Determine the (X, Y) coordinate at the center of the cell enclosing the given text.  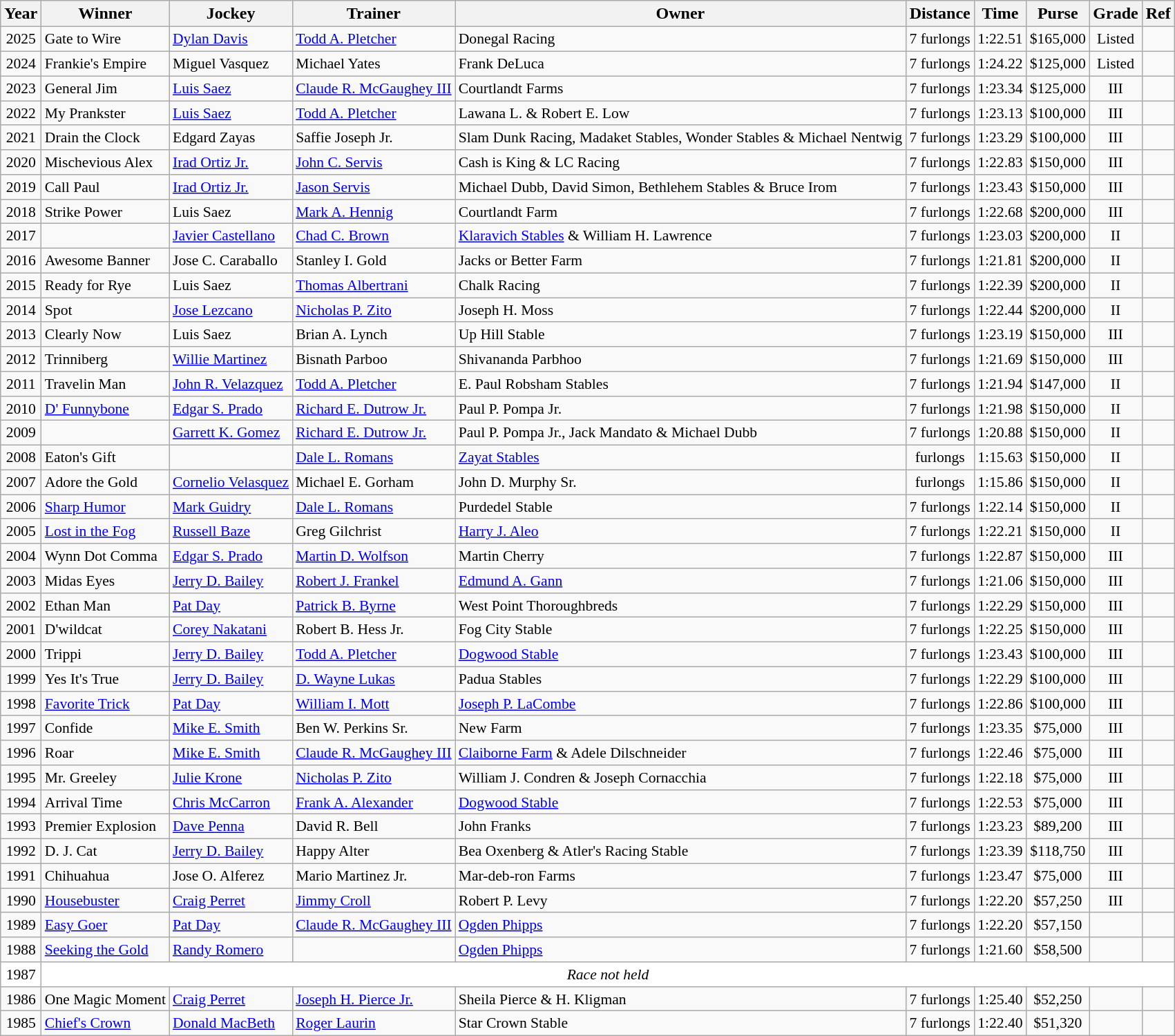
1997 (21, 728)
Martin Cherry (680, 556)
Housebuster (105, 901)
Corey Nakatani (231, 630)
Cornelio Velasquez (231, 482)
General Jim (105, 88)
Jason Servis (374, 187)
D. Wayne Lukas (374, 679)
Harry J. Aleo (680, 531)
1:21.06 (1000, 581)
1:21.69 (1000, 359)
Dave Penna (231, 827)
$147,000 (1058, 384)
1986 (21, 999)
1:22.14 (1000, 507)
Race not held (608, 975)
2006 (21, 507)
1992 (21, 851)
Chalk Racing (680, 285)
Jose O. Alferez (231, 876)
Premier Explosion (105, 827)
Trinniberg (105, 359)
Gate to Wire (105, 39)
1993 (21, 827)
Mark A. Hennig (374, 211)
1:22.40 (1000, 1024)
Courtlandt Farms (680, 88)
$89,200 (1058, 827)
Miguel Vasquez (231, 64)
1:22.68 (1000, 211)
2012 (21, 359)
Shivananda Parbhoo (680, 359)
Bisnath Parboo (374, 359)
2020 (21, 162)
$52,250 (1058, 999)
Time (1000, 14)
2023 (21, 88)
Lawana L. & Robert E. Low (680, 113)
2013 (21, 334)
Roar (105, 753)
Strike Power (105, 211)
2003 (21, 581)
Thomas Albertrani (374, 285)
Sharp Humor (105, 507)
1:23.19 (1000, 334)
David R. Bell (374, 827)
Ref (1158, 14)
Donegal Racing (680, 39)
Chief's Crown (105, 1024)
1:22.53 (1000, 802)
Frank A. Alexander (374, 802)
2014 (21, 310)
2000 (21, 654)
2005 (21, 531)
Javier Castellano (231, 236)
Mario Martinez Jr. (374, 876)
Joseph H. Moss (680, 310)
Year (21, 14)
1985 (21, 1024)
My Prankster (105, 113)
Midas Eyes (105, 581)
1:21.98 (1000, 408)
Klaravich Stables & William H. Lawrence (680, 236)
Robert J. Frankel (374, 581)
Robert P. Levy (680, 901)
Joseph H. Pierce Jr. (374, 999)
1:23.34 (1000, 88)
1994 (21, 802)
Lost in the Fog (105, 531)
2009 (21, 433)
1:22.25 (1000, 630)
Julie Krone (231, 778)
1:22.86 (1000, 704)
Willie Martinez (231, 359)
Owner (680, 14)
John Franks (680, 827)
1:23.23 (1000, 827)
Russell Baze (231, 531)
Greg Gilchrist (374, 531)
2022 (21, 113)
1:23.35 (1000, 728)
Robert B. Hess Jr. (374, 630)
Mischevious Alex (105, 162)
2001 (21, 630)
2019 (21, 187)
Michael Dubb, David Simon, Bethlehem Stables & Bruce Irom (680, 187)
2004 (21, 556)
Edmund A. Gann (680, 581)
Confide (105, 728)
Paul P. Pompa Jr. (680, 408)
Courtlandt Farm (680, 211)
Dylan Davis (231, 39)
Eaton's Gift (105, 457)
1:22.51 (1000, 39)
1989 (21, 925)
2021 (21, 137)
Clearly Now (105, 334)
2025 (21, 39)
1995 (21, 778)
Jockey (231, 14)
Grade (1116, 14)
Yes It's True (105, 679)
Jacks or Better Farm (680, 260)
1999 (21, 679)
Slam Dunk Racing, Madaket Stables, Wonder Stables & Michael Nentwig (680, 137)
1:24.22 (1000, 64)
Mar-deb-ron Farms (680, 876)
1:25.40 (1000, 999)
2015 (21, 285)
Joseph P. LaCombe (680, 704)
D'wildcat (105, 630)
Ben W. Perkins Sr. (374, 728)
1:22.21 (1000, 531)
Paul P. Pompa Jr., Jack Mandato & Michael Dubb (680, 433)
1:23.03 (1000, 236)
Jose C. Caraballo (231, 260)
Purdedel Stable (680, 507)
Randy Romero (231, 950)
Easy Goer (105, 925)
Seeking the Gold (105, 950)
1991 (21, 876)
Bea Oxenberg & Atler's Racing Stable (680, 851)
1:21.60 (1000, 950)
Patrick B. Byrne (374, 605)
1:22.18 (1000, 778)
Garrett K. Gomez (231, 433)
E. Paul Robsham Stables (680, 384)
2002 (21, 605)
1:20.88 (1000, 433)
John C. Servis (374, 162)
Ready for Rye (105, 285)
1:22.39 (1000, 285)
Arrival Time (105, 802)
Cash is King & LC Racing (680, 162)
$57,150 (1058, 925)
Awesome Banner (105, 260)
William I. Mott (374, 704)
$165,000 (1058, 39)
1996 (21, 753)
1:23.13 (1000, 113)
1:21.94 (1000, 384)
2016 (21, 260)
D' Funnybone (105, 408)
Brian A. Lynch (374, 334)
Donald MacBeth (231, 1024)
Up Hill Stable (680, 334)
1:22.46 (1000, 753)
Padua Stables (680, 679)
Trainer (374, 14)
Fog City Stable (680, 630)
New Farm (680, 728)
Jimmy Croll (374, 901)
1990 (21, 901)
Stanley I. Gold (374, 260)
Favorite Trick (105, 704)
Chad C. Brown (374, 236)
Jose Lezcano (231, 310)
1:21.81 (1000, 260)
$58,500 (1058, 950)
1:23.29 (1000, 137)
D. J. Cat (105, 851)
Martin D. Wolfson (374, 556)
1987 (21, 975)
Claiborne Farm & Adele Dilschneider (680, 753)
1:15.86 (1000, 482)
Edgard Zayas (231, 137)
Chihuahua (105, 876)
Roger Laurin (374, 1024)
2011 (21, 384)
Spot (105, 310)
John D. Murphy Sr. (680, 482)
Frankie's Empire (105, 64)
Adore the Gold (105, 482)
Drain the Clock (105, 137)
1:23.39 (1000, 851)
Chris McCarron (231, 802)
William J. Condren & Joseph Cornacchia (680, 778)
1:22.87 (1000, 556)
2017 (21, 236)
Saffie Joseph Jr. (374, 137)
Distance (939, 14)
Wynn Dot Comma (105, 556)
Trippi (105, 654)
1:22.44 (1000, 310)
Happy Alter (374, 851)
Mr. Greeley (105, 778)
1:22.83 (1000, 162)
Travelin Man (105, 384)
1998 (21, 704)
West Point Thoroughbreds (680, 605)
Mark Guidry (231, 507)
Purse (1058, 14)
2008 (21, 457)
Call Paul (105, 187)
Frank DeLuca (680, 64)
1988 (21, 950)
2010 (21, 408)
Winner (105, 14)
$51,320 (1058, 1024)
Zayat Stables (680, 457)
Ethan Man (105, 605)
One Magic Moment (105, 999)
Michael Yates (374, 64)
Star Crown Stable (680, 1024)
1:15.63 (1000, 457)
Sheila Pierce & H. Kligman (680, 999)
$57,250 (1058, 901)
1:23.47 (1000, 876)
John R. Velazquez (231, 384)
$118,750 (1058, 851)
Michael E. Gorham (374, 482)
2024 (21, 64)
2007 (21, 482)
2018 (21, 211)
